Locate the cell with the specified text and output its [X, Y] center coordinate. 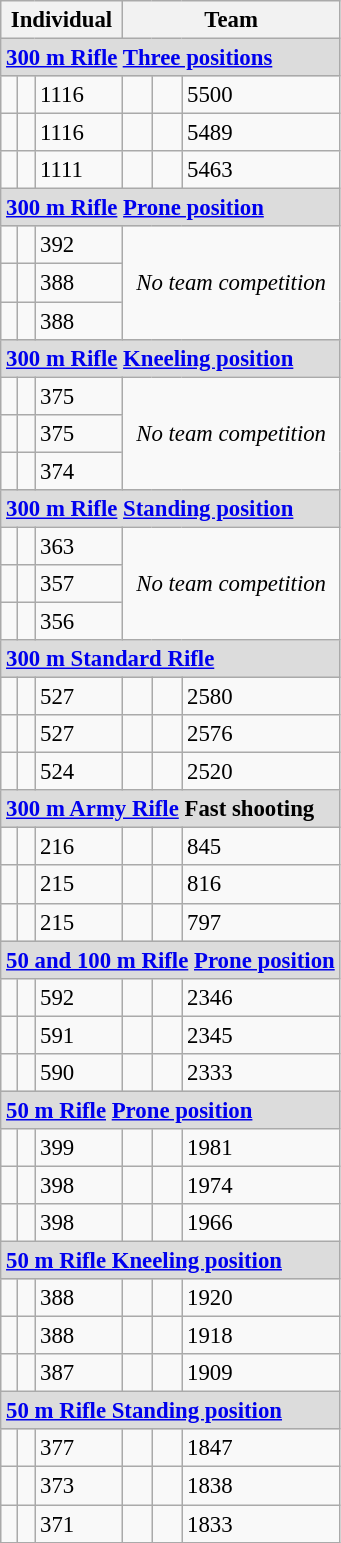
1920 [261, 1298]
300 m Army Rifle Fast shooting [170, 809]
300 m Standard Rifle [170, 659]
1966 [261, 1223]
Individual [62, 20]
524 [79, 772]
356 [79, 621]
590 [79, 1073]
300 m Rifle Standing position [170, 509]
300 m Rifle Prone position [170, 208]
Team [231, 20]
50 m Rifle Kneeling position [170, 1261]
845 [261, 847]
2580 [261, 697]
592 [79, 997]
363 [79, 546]
5489 [261, 133]
1847 [261, 1449]
50 m Rifle Prone position [170, 1110]
1833 [261, 1524]
371 [79, 1524]
300 m Rifle Three positions [170, 58]
5463 [261, 170]
50 and 100 m Rifle Prone position [170, 960]
5500 [261, 95]
2345 [261, 1035]
387 [79, 1373]
2346 [261, 997]
374 [79, 471]
2333 [261, 1073]
373 [79, 1486]
1974 [261, 1185]
816 [261, 885]
1918 [261, 1336]
2576 [261, 734]
1981 [261, 1148]
392 [79, 245]
377 [79, 1449]
300 m Rifle Kneeling position [170, 358]
399 [79, 1148]
797 [261, 922]
591 [79, 1035]
1909 [261, 1373]
1838 [261, 1486]
2520 [261, 772]
50 m Rifle Standing position [170, 1411]
1111 [79, 170]
216 [79, 847]
357 [79, 584]
